Extract the (X, Y) coordinate from the center of the cell holding the provided text.  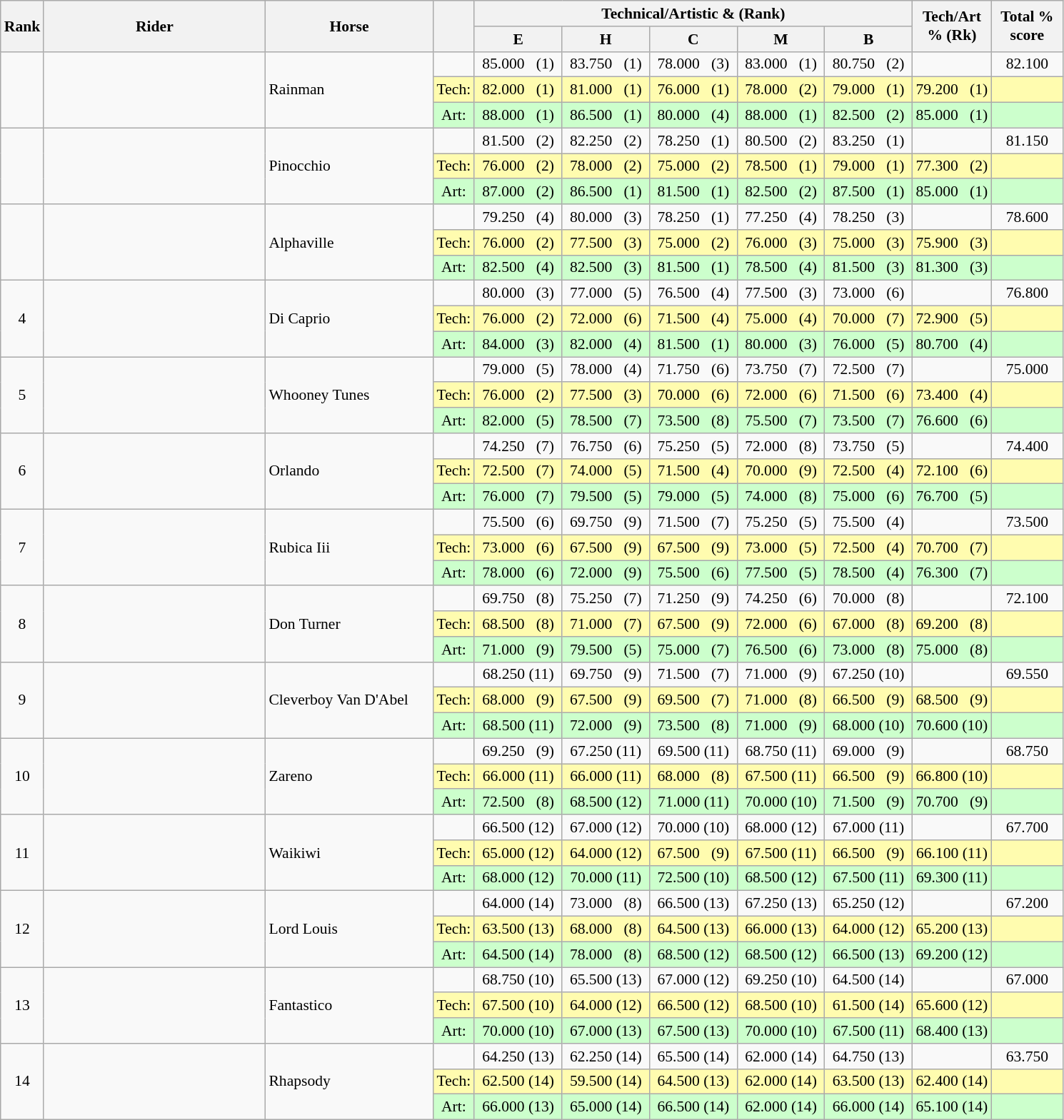
74.000 (8) (781, 497)
68.400 (13) (951, 1031)
Alphaville (348, 243)
73.500 (1027, 523)
Don Turner (348, 624)
81.500 (3) (868, 268)
64.000 (14) (518, 904)
5 (23, 395)
83.250 (1) (868, 141)
70.000 (7) (868, 319)
75.000 (1027, 370)
76.000 (5) (868, 344)
11 (23, 852)
69.250 (9) (518, 751)
76.750 (6) (606, 446)
6 (23, 471)
65.600 (12) (951, 1006)
71.750 (6) (694, 370)
72.000 (8) (781, 446)
69.750 (8) (518, 599)
76.000 (1) (694, 90)
81.150 (1027, 141)
H (606, 39)
72.100 (1027, 599)
73.750 (7) (781, 370)
74.000 (5) (606, 471)
64.250 (13) (518, 1056)
75.900 (3) (951, 243)
78.500 (1) (781, 166)
66.000 (14) (868, 1107)
69.200 (12) (951, 954)
77.500 (5) (781, 573)
71.250 (9) (694, 599)
67.700 (1027, 827)
68.500 (11) (518, 726)
65.500 (13) (606, 980)
69.000 (9) (868, 751)
67.000 (13) (606, 1031)
59.500 (14) (606, 1081)
Rider (154, 26)
M (781, 39)
68.750 (11) (781, 751)
87.000 (2) (518, 192)
80.750 (2) (868, 64)
Waikiwi (348, 852)
Fantastico (348, 1005)
75.000 (8) (951, 650)
Rubica Iii (348, 548)
67.250 (10) (868, 675)
78.000 (3) (694, 64)
68.750 (10) (518, 980)
75.000 (4) (781, 319)
C (694, 39)
78.600 (1027, 217)
72.500 (10) (694, 878)
66.100 (11) (951, 853)
67.000 (11) (868, 827)
76.000 (3) (781, 243)
65.500 (14) (694, 1056)
Cleverboy Van D'Abel (348, 700)
Tech/Art% (Rk) (951, 26)
7 (23, 548)
75.500 (4) (868, 523)
65.250 (12) (868, 904)
82.100 (1027, 64)
71.000 (7) (606, 624)
68.500 (8) (518, 624)
65.000 (12) (518, 853)
14 (23, 1082)
77.300 (2) (951, 166)
Horse (348, 26)
82.500 (4) (518, 268)
75.000 (3) (868, 243)
70.700 (9) (951, 802)
64.750 (13) (868, 1056)
78.000 (6) (518, 573)
Rank (23, 26)
79.200 (1) (951, 90)
61.500 (14) (868, 1006)
66.500 (14) (694, 1107)
87.500 (1) (868, 192)
73.000 (5) (781, 548)
81.500 (2) (518, 141)
67.000 (8) (868, 624)
67.000 (1027, 980)
78.500 (7) (606, 420)
78.250 (3) (868, 217)
Technical/Artistic & (Rank) (693, 14)
77.250 (4) (781, 217)
74.400 (1027, 446)
69.500 (11) (694, 751)
72.500 (8) (518, 802)
73.400 (4) (951, 395)
63.750 (1027, 1056)
83.000 (1) (781, 64)
67.200 (1027, 904)
75.500 (7) (781, 420)
81.300 (3) (951, 268)
Di Caprio (348, 318)
67.500 (13) (694, 1031)
71.000 (11) (694, 802)
70.000 (9) (781, 471)
75.000 (6) (868, 497)
62.500 (14) (518, 1081)
78.000 (8) (606, 954)
65.200 (13) (951, 929)
82.000 (4) (606, 344)
76.500 (6) (781, 650)
69.300 (11) (951, 878)
67.500 (10) (518, 1006)
80.500 (2) (781, 141)
76.800 (1027, 293)
72.100 (6) (951, 471)
71.500 (6) (868, 395)
80.000 (4) (694, 116)
76.700 (5) (951, 497)
Lord Louis (348, 929)
70.000 (6) (694, 395)
72.900 (5) (951, 319)
82.500 (3) (606, 268)
73.500 (7) (868, 420)
70.000 (11) (606, 878)
62.400 (14) (951, 1081)
81.000 (1) (606, 90)
62.250 (14) (606, 1056)
Rhapsody (348, 1082)
67.250 (13) (781, 904)
78.000 (4) (606, 370)
76.300 (7) (951, 573)
79.250 (4) (518, 217)
66.800 (10) (951, 777)
74.250 (7) (518, 446)
Orlando (348, 471)
69.500 (7) (694, 700)
76.500 (4) (694, 293)
82.000 (5) (518, 420)
68.500 (10) (781, 1006)
84.000 (3) (518, 344)
65.000 (14) (606, 1107)
69.250 (10) (781, 980)
70.700 (7) (951, 548)
68.750 (1027, 751)
65.100 (14) (951, 1107)
70.000 (8) (868, 599)
9 (23, 700)
82.250 (2) (606, 141)
83.750 (1) (606, 64)
76.000 (7) (518, 497)
10 (23, 777)
69.200 (8) (951, 624)
73.750 (5) (868, 446)
76.600 (6) (951, 420)
68.000 (10) (868, 726)
8 (23, 624)
75.250 (7) (606, 599)
Whooney Tunes (348, 395)
74.250 (6) (781, 599)
12 (23, 929)
69.550 (1027, 675)
Pinocchio (348, 166)
Total % score (1027, 26)
68.250 (11) (518, 675)
77.000 (5) (606, 293)
70.600 (10) (951, 726)
71.000 (8) (781, 700)
13 (23, 1005)
82.000 (1) (518, 90)
68.500 (9) (951, 700)
80.700 (4) (951, 344)
75.000 (7) (694, 650)
71.500 (9) (868, 802)
68.000 (9) (518, 700)
E (518, 39)
67.250 (11) (606, 751)
B (868, 39)
Rainman (348, 90)
4 (23, 318)
Zareno (348, 777)
